Locate the cell with the specified text and output its (X, Y) center coordinate. 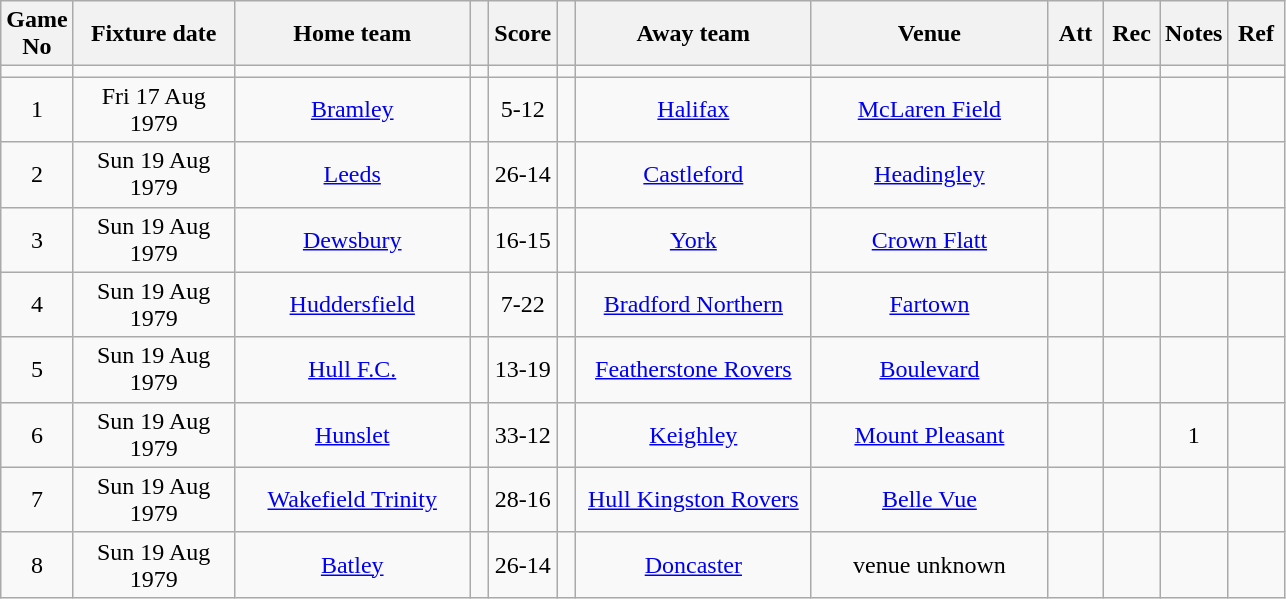
Huddersfield (352, 304)
Doncaster (693, 564)
8 (37, 564)
5-12 (523, 110)
Ref (1256, 34)
Mount Pleasant (929, 434)
Boulevard (929, 370)
7-22 (523, 304)
Belle Vue (929, 500)
Score (523, 34)
Hull F.C. (352, 370)
Featherstone Rovers (693, 370)
Fri 17 Aug 1979 (154, 110)
Venue (929, 34)
venue unknown (929, 564)
13-19 (523, 370)
Bramley (352, 110)
Leeds (352, 174)
Batley (352, 564)
Bradford Northern (693, 304)
33-12 (523, 434)
Rec (1132, 34)
McLaren Field (929, 110)
6 (37, 434)
3 (37, 240)
2 (37, 174)
Fixture date (154, 34)
Hunslet (352, 434)
Game No (37, 34)
28-16 (523, 500)
York (693, 240)
Away team (693, 34)
Hull Kingston Rovers (693, 500)
7 (37, 500)
Keighley (693, 434)
16-15 (523, 240)
Halifax (693, 110)
5 (37, 370)
Fartown (929, 304)
Home team (352, 34)
Crown Flatt (929, 240)
4 (37, 304)
Notes (1194, 34)
Dewsbury (352, 240)
Castleford (693, 174)
Headingley (929, 174)
Att (1075, 34)
Wakefield Trinity (352, 500)
